Return the (X, Y) coordinate for the center point of the cell that contains the specified text.  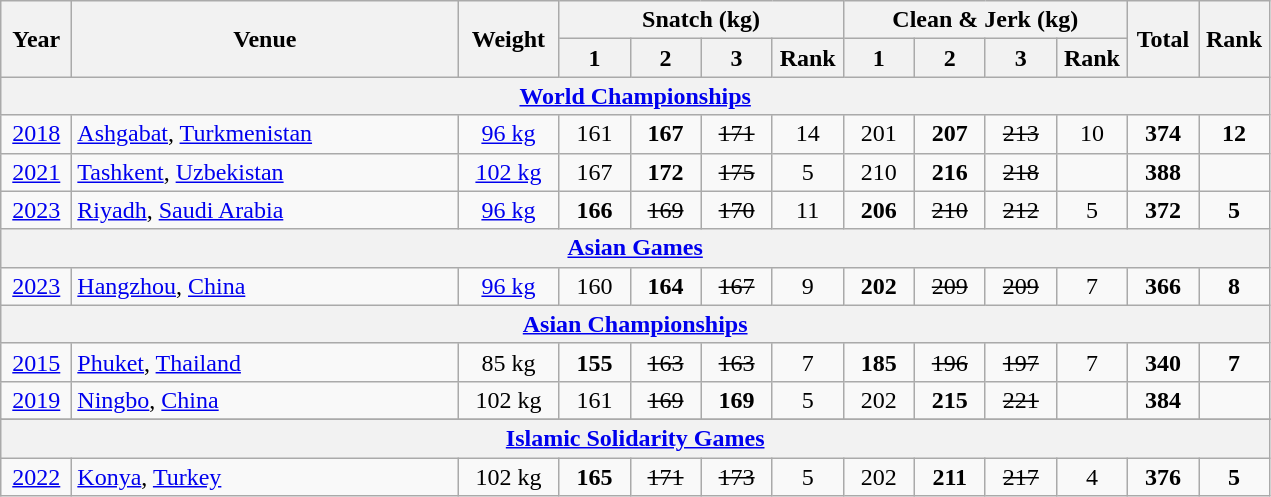
372 (1162, 210)
172 (666, 172)
376 (1162, 477)
213 (1020, 134)
166 (594, 210)
185 (878, 362)
Year (36, 39)
14 (808, 134)
12 (1234, 134)
2018 (36, 134)
374 (1162, 134)
388 (1162, 172)
Phuket, Thailand (265, 362)
Konya, Turkey (265, 477)
Riyadh, Saudi Arabia (265, 210)
207 (950, 134)
85 kg (508, 362)
160 (594, 286)
11 (808, 210)
2019 (36, 400)
340 (1162, 362)
211 (950, 477)
Snatch (kg) (701, 20)
221 (1020, 400)
Islamic Solidarity Games (636, 438)
155 (594, 362)
World Championships (636, 96)
170 (736, 210)
Tashkent, Uzbekistan (265, 172)
Total (1162, 39)
173 (736, 477)
366 (1162, 286)
Venue (265, 39)
10 (1092, 134)
201 (878, 134)
197 (1020, 362)
2021 (36, 172)
Hangzhou, China (265, 286)
Weight (508, 39)
215 (950, 400)
Asian Games (636, 248)
9 (808, 286)
218 (1020, 172)
217 (1020, 477)
4 (1092, 477)
206 (878, 210)
165 (594, 477)
384 (1162, 400)
212 (1020, 210)
Asian Championships (636, 324)
164 (666, 286)
216 (950, 172)
8 (1234, 286)
Ashgabat, Turkmenistan (265, 134)
Ningbo, China (265, 400)
2022 (36, 477)
175 (736, 172)
2015 (36, 362)
196 (950, 362)
Clean & Jerk (kg) (985, 20)
